Return (x, y) of the center of cell containing provided text 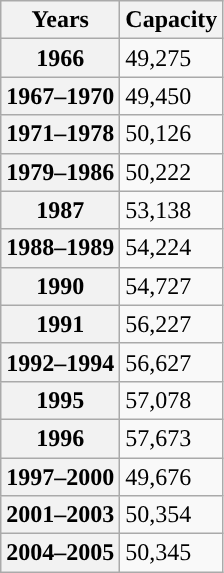
1967–1970 (60, 96)
57,078 (172, 400)
1996 (60, 438)
1988–1989 (60, 248)
1987 (60, 210)
2001–2003 (60, 515)
54,727 (172, 286)
49,676 (172, 477)
1997–2000 (60, 477)
49,450 (172, 96)
49,275 (172, 58)
1971–1978 (60, 134)
50,126 (172, 134)
56,627 (172, 362)
2004–2005 (60, 553)
50,222 (172, 172)
1991 (60, 324)
1995 (60, 400)
57,673 (172, 438)
56,227 (172, 324)
50,345 (172, 553)
53,138 (172, 210)
1992–1994 (60, 362)
Years (60, 20)
Capacity (172, 20)
54,224 (172, 248)
1990 (60, 286)
1966 (60, 58)
50,354 (172, 515)
1979–1986 (60, 172)
